Return [x, y] of the center of cell containing provided text 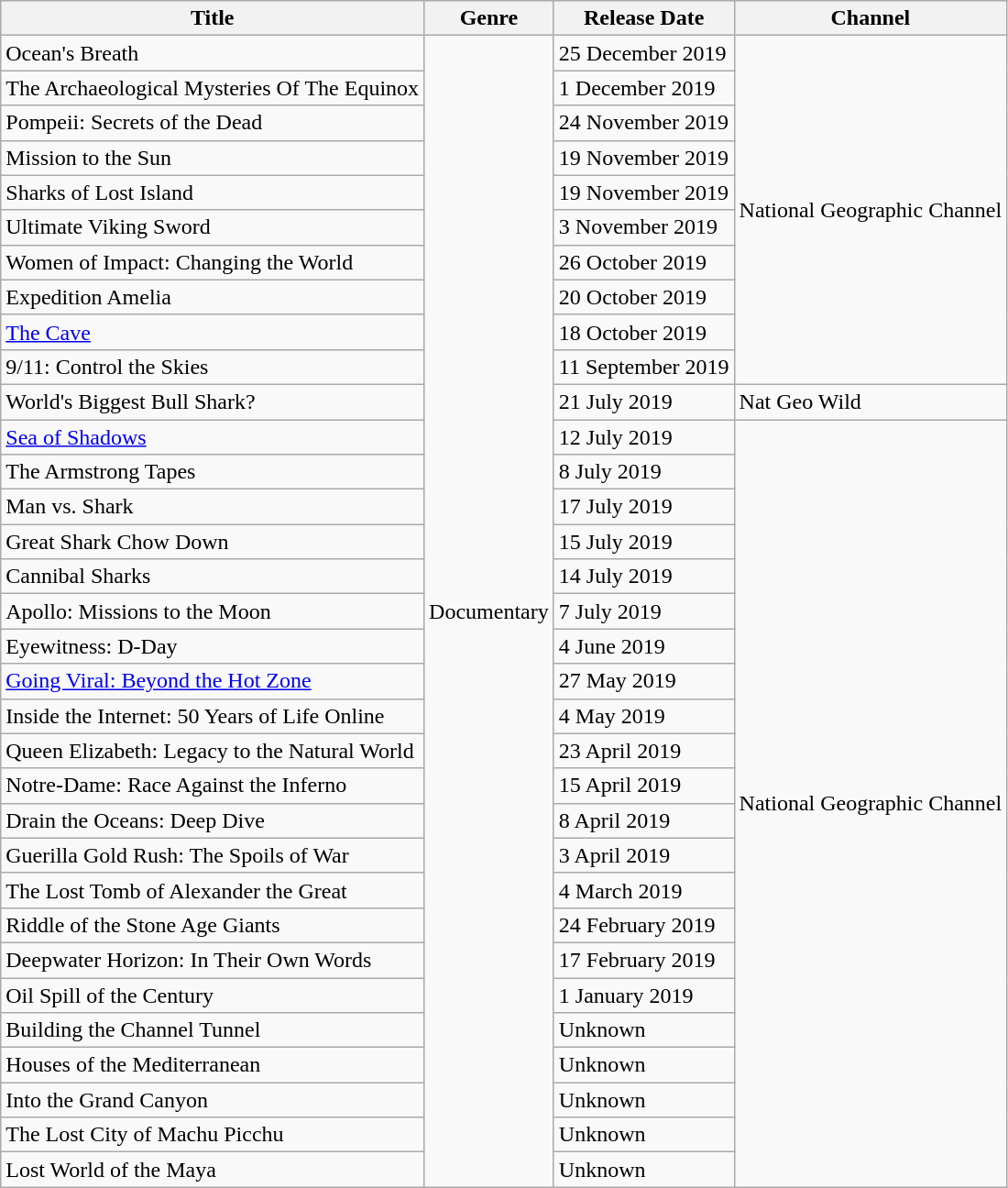
Channel [871, 18]
15 April 2019 [643, 786]
1 January 2019 [643, 995]
Apollo: Missions to the Moon [213, 611]
The Cave [213, 332]
12 July 2019 [643, 437]
Sharks of Lost Island [213, 192]
Queen Elizabeth: Legacy to the Natural World [213, 751]
Riddle of the Stone Age Giants [213, 925]
24 February 2019 [643, 925]
24 November 2019 [643, 123]
The Lost Tomb of Alexander the Great [213, 890]
25 December 2019 [643, 53]
8 July 2019 [643, 472]
Mission to the Sun [213, 158]
20 October 2019 [643, 297]
Cannibal Sharks [213, 577]
Houses of the Mediterranean [213, 1065]
27 May 2019 [643, 681]
Deepwater Horizon: In Their Own Words [213, 960]
9/11: Control the Skies [213, 367]
Guerilla Gold Rush: The Spoils of War [213, 855]
18 October 2019 [643, 332]
Inside the Internet: 50 Years of Life Online [213, 716]
26 October 2019 [643, 262]
Title [213, 18]
The Archaeological Mysteries Of The Equinox [213, 88]
Pompeii: Secrets of the Dead [213, 123]
Expedition Amelia [213, 297]
Going Viral: Beyond the Hot Zone [213, 681]
Eyewitness: D-Day [213, 646]
3 November 2019 [643, 227]
21 July 2019 [643, 401]
Drain the Oceans: Deep Dive [213, 820]
7 July 2019 [643, 611]
4 March 2019 [643, 890]
Great Shark Chow Down [213, 542]
Ocean's Breath [213, 53]
Genre [489, 18]
14 July 2019 [643, 577]
1 December 2019 [643, 88]
17 February 2019 [643, 960]
8 April 2019 [643, 820]
Oil Spill of the Century [213, 995]
Building the Channel Tunnel [213, 1030]
Nat Geo Wild [871, 401]
World's Biggest Bull Shark? [213, 401]
Into the Grand Canyon [213, 1100]
Release Date [643, 18]
15 July 2019 [643, 542]
11 September 2019 [643, 367]
23 April 2019 [643, 751]
The Armstrong Tapes [213, 472]
Documentary [489, 611]
Man vs. Shark [213, 507]
17 July 2019 [643, 507]
4 May 2019 [643, 716]
Lost World of the Maya [213, 1170]
Sea of Shadows [213, 437]
The Lost City of Machu Picchu [213, 1135]
Ultimate Viking Sword [213, 227]
Women of Impact: Changing the World [213, 262]
Notre-Dame: Race Against the Inferno [213, 786]
3 April 2019 [643, 855]
4 June 2019 [643, 646]
